Extract the [X, Y] coordinate from the center of the cell holding the provided text.  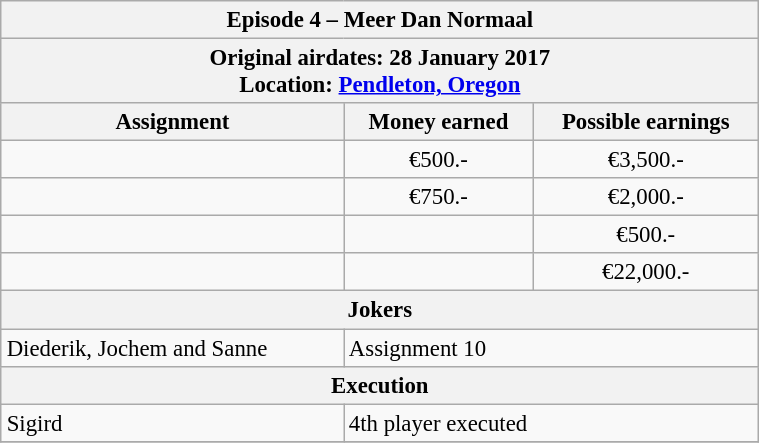
4th player executed [552, 423]
€3,500.- [646, 160]
Assignment 10 [552, 347]
€750.- [439, 197]
Execution [380, 385]
€2,000.- [646, 197]
Episode 4 – Meer Dan Normaal [380, 20]
Diederik, Jochem and Sanne [172, 347]
Possible earnings [646, 122]
Sigird [172, 423]
Assignment [172, 122]
€22,000.- [646, 272]
Money earned [439, 122]
Original airdates: 28 January 2017Location: Pendleton, Oregon [380, 70]
Jokers [380, 310]
